Determine the [x, y] coordinate at the center of the cell enclosing the given text.  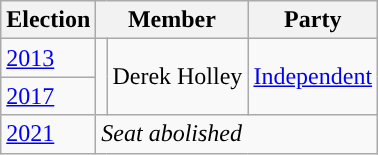
2021 [48, 134]
Party [313, 20]
Member [172, 20]
Derek Holley [178, 77]
Seat abolished [237, 134]
2017 [48, 96]
Independent [313, 77]
2013 [48, 58]
Election [48, 20]
